Find where the given text appears and provide that cell's center as [X, Y] coordinate. 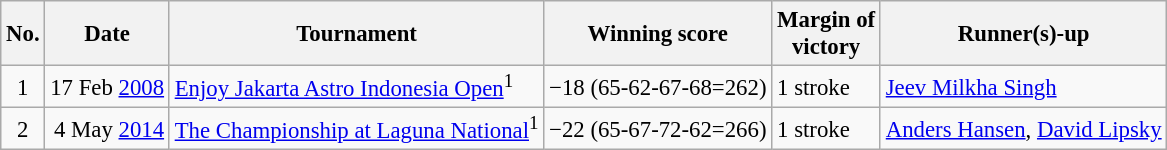
Enjoy Jakarta Astro Indonesia Open1 [356, 87]
2 [23, 129]
The Championship at Laguna National1 [356, 129]
−22 (65-67-72-62=266) [658, 129]
Tournament [356, 34]
1 [23, 87]
Date [107, 34]
Jeev Milkha Singh [1023, 87]
Runner(s)-up [1023, 34]
Winning score [658, 34]
Margin ofvictory [826, 34]
Anders Hansen, David Lipsky [1023, 129]
No. [23, 34]
−18 (65-62-67-68=262) [658, 87]
17 Feb 2008 [107, 87]
4 May 2014 [107, 129]
